Pinpoint the cell where the given text exists, returning its [X, Y] midpoint coordinate. 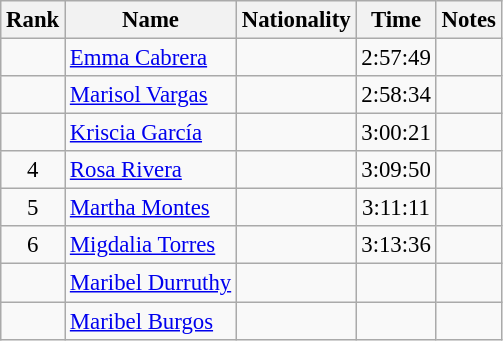
3:11:11 [396, 208]
2:57:49 [396, 58]
Rank [33, 20]
Migdalia Torres [151, 245]
3:13:36 [396, 245]
Rosa Rivera [151, 170]
Maribel Durruthy [151, 283]
Nationality [296, 20]
4 [33, 170]
Name [151, 20]
3:09:50 [396, 170]
Martha Montes [151, 208]
6 [33, 245]
Time [396, 20]
3:00:21 [396, 133]
Marisol Vargas [151, 95]
5 [33, 208]
2:58:34 [396, 95]
Maribel Burgos [151, 321]
Notes [468, 20]
Emma Cabrera [151, 58]
Kriscia García [151, 133]
